Determine the (x, y) coordinate at the center of the cell enclosing the given text.  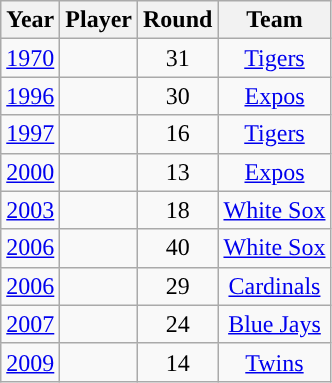
Cardinals (274, 286)
18 (178, 210)
2007 (30, 324)
16 (178, 134)
2009 (30, 362)
30 (178, 96)
Year (30, 20)
29 (178, 286)
1970 (30, 58)
Round (178, 20)
Blue Jays (274, 324)
24 (178, 324)
1997 (30, 134)
40 (178, 248)
Player (99, 20)
2003 (30, 210)
14 (178, 362)
1996 (30, 96)
2000 (30, 172)
Team (274, 20)
13 (178, 172)
31 (178, 58)
Twins (274, 362)
